Provide the [X, Y] coordinate of the cell's center where the given text is located.  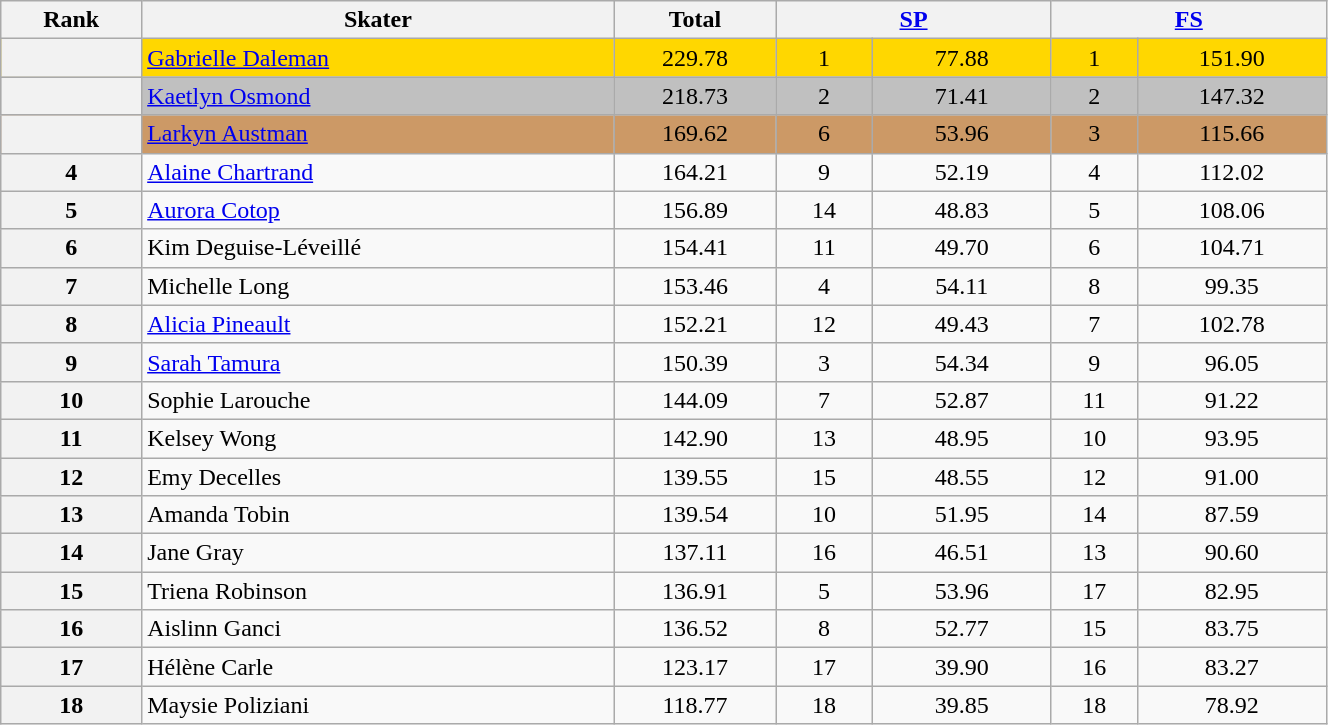
52.87 [962, 400]
142.90 [695, 438]
139.54 [695, 515]
Total [695, 20]
164.21 [695, 172]
93.95 [1232, 438]
Aurora Cotop [378, 210]
39.85 [962, 705]
136.52 [695, 629]
Alicia Pineault [378, 324]
Hélène Carle [378, 667]
82.95 [1232, 591]
229.78 [695, 58]
48.95 [962, 438]
87.59 [1232, 515]
102.78 [1232, 324]
Maysie Poliziani [378, 705]
137.11 [695, 553]
52.77 [962, 629]
152.21 [695, 324]
54.34 [962, 362]
91.22 [1232, 400]
Larkyn Austman [378, 134]
52.19 [962, 172]
90.60 [1232, 553]
71.41 [962, 96]
Emy Decelles [378, 477]
136.91 [695, 591]
108.06 [1232, 210]
78.92 [1232, 705]
48.83 [962, 210]
54.11 [962, 286]
Kim Deguise-Léveillé [378, 248]
83.27 [1232, 667]
Kelsey Wong [378, 438]
144.09 [695, 400]
147.32 [1232, 96]
139.55 [695, 477]
154.41 [695, 248]
48.55 [962, 477]
91.00 [1232, 477]
SP [914, 20]
150.39 [695, 362]
218.73 [695, 96]
Jane Gray [378, 553]
Michelle Long [378, 286]
123.17 [695, 667]
Kaetlyn Osmond [378, 96]
46.51 [962, 553]
Sophie Larouche [378, 400]
115.66 [1232, 134]
Skater [378, 20]
Amanda Tobin [378, 515]
Sarah Tamura [378, 362]
104.71 [1232, 248]
96.05 [1232, 362]
118.77 [695, 705]
Alaine Chartrand [378, 172]
77.88 [962, 58]
153.46 [695, 286]
Rank [72, 20]
Aislinn Ganci [378, 629]
Triena Robinson [378, 591]
156.89 [695, 210]
51.95 [962, 515]
83.75 [1232, 629]
99.35 [1232, 286]
151.90 [1232, 58]
39.90 [962, 667]
FS [1188, 20]
49.70 [962, 248]
169.62 [695, 134]
49.43 [962, 324]
Gabrielle Daleman [378, 58]
112.02 [1232, 172]
